Pinpoint the cell where the given text exists, returning its [x, y] midpoint coordinate. 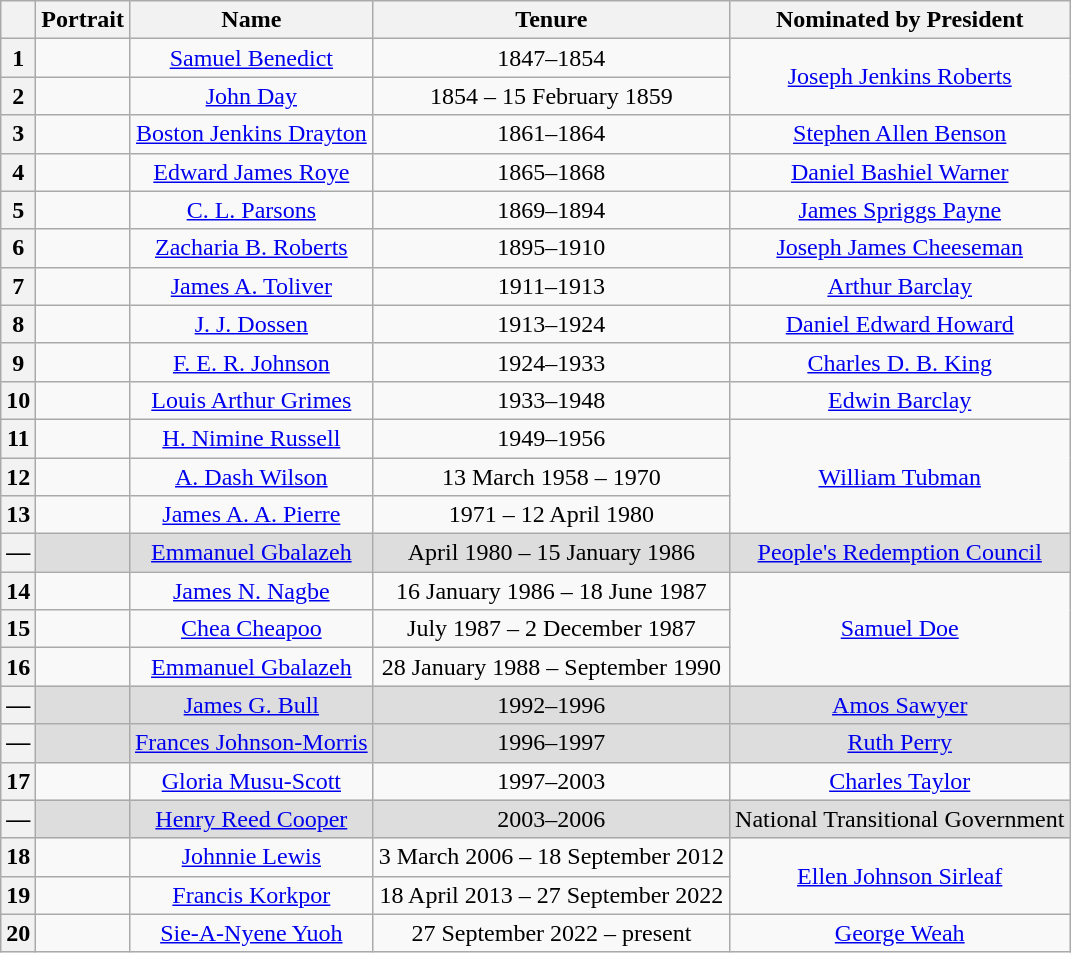
16 [18, 667]
Arthur Barclay [900, 286]
Sie-A-Nyene Yuoh [251, 933]
1854 – 15 February 1859 [551, 96]
7 [18, 286]
Louis Arthur Grimes [251, 400]
Name [251, 20]
1933–1948 [551, 400]
John Day [251, 96]
James N. Nagbe [251, 591]
James A. A. Pierre [251, 515]
Charles D. B. King [900, 362]
July 1987 – 2 December 1987 [551, 629]
George Weah [900, 933]
Samuel Doe [900, 629]
Stephen Allen Benson [900, 134]
10 [18, 400]
Portrait [83, 20]
James Spriggs Payne [900, 210]
Francis Korkpor [251, 895]
H. Nimine Russell [251, 438]
19 [18, 895]
28 January 1988 – September 1990 [551, 667]
Joseph Jenkins Roberts [900, 77]
Gloria Musu-Scott [251, 781]
Daniel Bashiel Warner [900, 172]
15 [18, 629]
3 [18, 134]
12 [18, 477]
1 [18, 58]
Edward James Roye [251, 172]
18 April 2013 – 27 September 2022 [551, 895]
1913–1924 [551, 324]
Amos Sawyer [900, 705]
James G. Bull [251, 705]
1924–1933 [551, 362]
Boston Jenkins Drayton [251, 134]
16 January 1986 – 18 June 1987 [551, 591]
Zacharia B. Roberts [251, 248]
A. Dash Wilson [251, 477]
1996–1997 [551, 743]
27 September 2022 – present [551, 933]
2003–2006 [551, 819]
13 March 1958 – 1970 [551, 477]
National Transitional Government [900, 819]
1971 – 12 April 1980 [551, 515]
18 [18, 857]
14 [18, 591]
1895–1910 [551, 248]
Frances Johnson-Morris [251, 743]
11 [18, 438]
6 [18, 248]
Ruth Perry [900, 743]
Henry Reed Cooper [251, 819]
Tenure [551, 20]
C. L. Parsons [251, 210]
Samuel Benedict [251, 58]
James A. Toliver [251, 286]
1865–1868 [551, 172]
8 [18, 324]
Ellen Johnson Sirleaf [900, 876]
2 [18, 96]
Charles Taylor [900, 781]
People's Redemption Council [900, 553]
4 [18, 172]
20 [18, 933]
5 [18, 210]
1992–1996 [551, 705]
Daniel Edward Howard [900, 324]
1949–1956 [551, 438]
1911–1913 [551, 286]
Chea Cheapoo [251, 629]
J. J. Dossen [251, 324]
F. E. R. Johnson [251, 362]
William Tubman [900, 476]
1997–2003 [551, 781]
Joseph James Cheeseman [900, 248]
3 March 2006 – 18 September 2012 [551, 857]
1847–1854 [551, 58]
Edwin Barclay [900, 400]
13 [18, 515]
17 [18, 781]
Nominated by President [900, 20]
Johnnie Lewis [251, 857]
1869–1894 [551, 210]
April 1980 – 15 January 1986 [551, 553]
1861–1864 [551, 134]
9 [18, 362]
